For the text-containing cell, return its midpoint in [x, y] coordinate format. 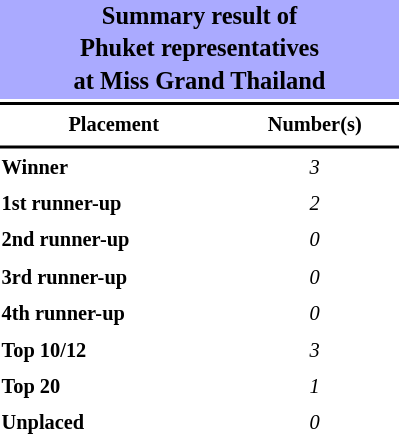
Top 20 [114, 387]
Summary result ofPhuket representativesat Miss Grand Thailand [200, 50]
Winner [114, 168]
Placement [114, 125]
Top 10/12 [114, 351]
1st runner-up [114, 204]
1 [314, 387]
4th runner-up [114, 314]
3rd runner-up [114, 278]
2nd runner-up [114, 241]
Number(s) [314, 125]
2 [314, 204]
